For the text-containing cell, return its midpoint in [X, Y] coordinate format. 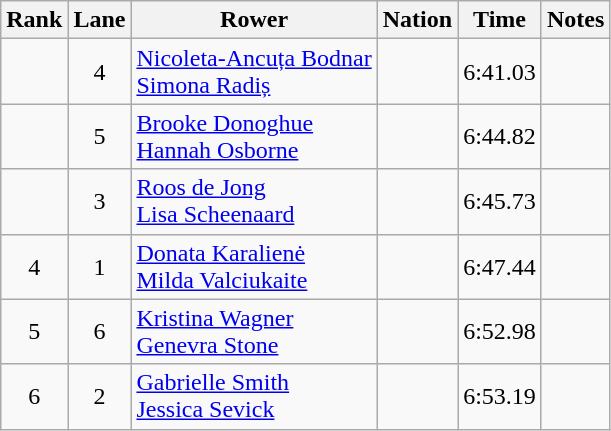
6:47.44 [500, 266]
6:45.73 [500, 202]
Kristina WagnerGenevra Stone [254, 332]
6:52.98 [500, 332]
6:53.19 [500, 396]
3 [100, 202]
6:44.82 [500, 136]
Notes [575, 20]
Time [500, 20]
Gabrielle SmithJessica Sevick [254, 396]
Lane [100, 20]
Nicoleta-Ancuța BodnarSimona Radiș [254, 72]
Brooke DonoghueHannah Osborne [254, 136]
2 [100, 396]
6:41.03 [500, 72]
Donata KaralienėMilda Valciukaite [254, 266]
1 [100, 266]
Nation [417, 20]
Roos de JongLisa Scheenaard [254, 202]
Rank [34, 20]
Rower [254, 20]
